For the text-containing cell, return its midpoint in [x, y] coordinate format. 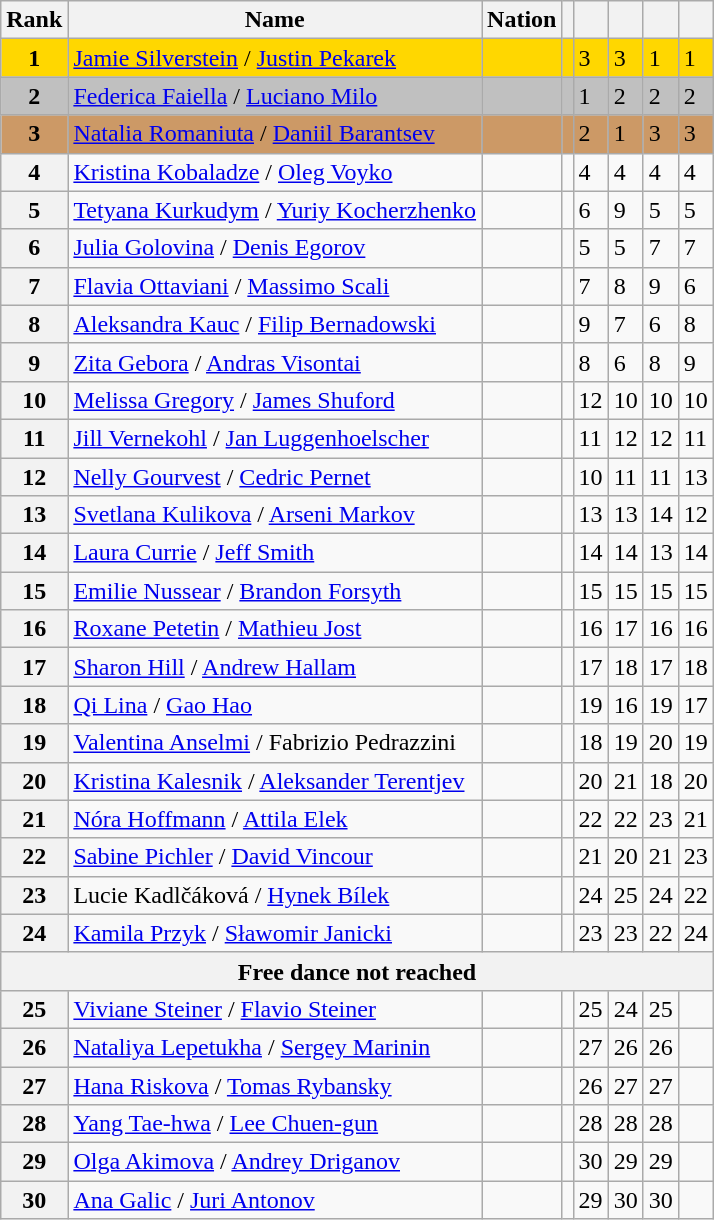
Valentina Anselmi / Fabrizio Pedrazzini [275, 743]
Nóra Hoffmann / Attila Elek [275, 819]
Kristina Kalesnik / Aleksander Terentjev [275, 781]
Nation [522, 20]
Sabine Pichler / David Vincour [275, 857]
Nataliya Lepetukha / Sergey Marinin [275, 1047]
Emilie Nussear / Brandon Forsyth [275, 591]
Yang Tae-hwa / Lee Chuen-gun [275, 1124]
Name [275, 20]
Kamila Przyk / Sławomir Janicki [275, 933]
Aleksandra Kauc / Filip Bernadowski [275, 324]
Qi Lina / Gao Hao [275, 705]
Julia Golovina / Denis Egorov [275, 248]
Viviane Steiner / Flavio Steiner [275, 1009]
Olga Akimova / Andrey Driganov [275, 1162]
Kristina Kobaladze / Oleg Voyko [275, 172]
Jill Vernekohl / Jan Luggenhoelscher [275, 438]
Flavia Ottaviani / Massimo Scali [275, 286]
Ana Galic / Juri Antonov [275, 1200]
Jamie Silverstein / Justin Pekarek [275, 58]
Svetlana Kulikova / Arseni Markov [275, 515]
Lucie Kadlčáková / Hynek Bílek [275, 895]
Rank [34, 20]
Nelly Gourvest / Cedric Pernet [275, 477]
Zita Gebora / Andras Visontai [275, 362]
Melissa Gregory / James Shuford [275, 400]
Free dance not reached [358, 971]
Federica Faiella / Luciano Milo [275, 96]
Tetyana Kurkudym / Yuriy Kocherzhenko [275, 210]
Natalia Romaniuta / Daniil Barantsev [275, 134]
Hana Riskova / Tomas Rybansky [275, 1085]
Sharon Hill / Andrew Hallam [275, 667]
Roxane Petetin / Mathieu Jost [275, 629]
Laura Currie / Jeff Smith [275, 553]
